Provide the (x, y) coordinate of the cell's center where the given text is located.  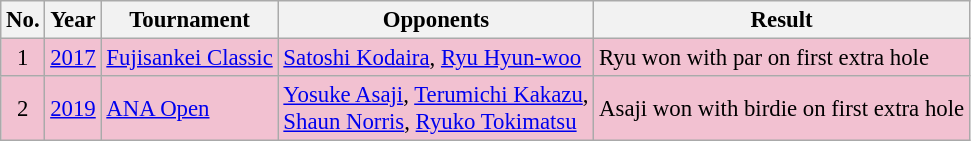
2017 (73, 58)
Asaji won with birdie on first extra hole (782, 108)
Opponents (436, 20)
Year (73, 20)
Result (782, 20)
2 (23, 108)
Satoshi Kodaira, Ryu Hyun-woo (436, 58)
No. (23, 20)
ANA Open (190, 108)
Fujisankei Classic (190, 58)
Ryu won with par on first extra hole (782, 58)
Tournament (190, 20)
1 (23, 58)
2019 (73, 108)
Yosuke Asaji, Terumichi Kakazu, Shaun Norris, Ryuko Tokimatsu (436, 108)
